Identify which cell holds the provided text, then report its [X, Y] central coordinate. 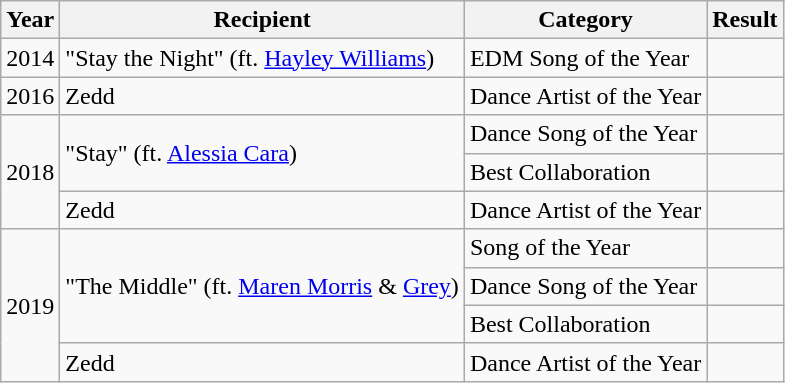
"The Middle" (ft. Maren Morris & Grey) [262, 286]
2016 [30, 96]
Recipient [262, 20]
Category [585, 20]
EDM Song of the Year [585, 58]
Song of the Year [585, 248]
Result [745, 20]
2014 [30, 58]
"Stay the Night" (ft. Hayley Williams) [262, 58]
2019 [30, 305]
Year [30, 20]
2018 [30, 172]
"Stay" (ft. Alessia Cara) [262, 153]
